For the text-containing cell, return its midpoint in (X, Y) coordinate format. 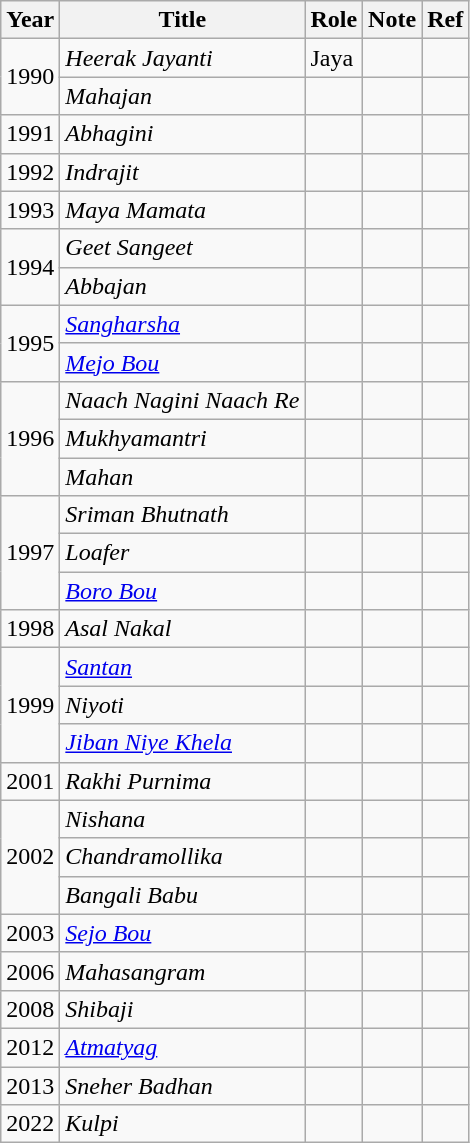
Kulpi (182, 1124)
1996 (30, 438)
Abbajan (182, 286)
1992 (30, 172)
1997 (30, 553)
Mukhyamantri (182, 438)
1999 (30, 705)
Sangharsha (182, 324)
2008 (30, 1009)
Rakhi Purnima (182, 781)
Nishana (182, 819)
Jiban Niye Khela (182, 743)
2003 (30, 933)
Note (392, 20)
2022 (30, 1124)
Sneher Badhan (182, 1085)
Mahajan (182, 96)
Bangali Babu (182, 895)
Indrajit (182, 172)
Naach Nagini Naach Re (182, 400)
Mejo Bou (182, 362)
Geet Sangeet (182, 248)
1993 (30, 210)
Mahasangram (182, 971)
Sriman Bhutnath (182, 515)
2013 (30, 1085)
1998 (30, 629)
2002 (30, 857)
1991 (30, 134)
Abhagini (182, 134)
Asal Nakal (182, 629)
2012 (30, 1047)
2001 (30, 781)
Year (30, 20)
Sejo Bou (182, 933)
Mahan (182, 477)
Chandramollika (182, 857)
Shibaji (182, 1009)
Role (334, 20)
Jaya (334, 58)
1994 (30, 267)
Boro Bou (182, 591)
Loafer (182, 553)
2006 (30, 971)
Santan (182, 667)
Niyoti (182, 705)
Atmatyag (182, 1047)
Maya Mamata (182, 210)
Ref (446, 20)
1995 (30, 343)
Title (182, 20)
Heerak Jayanti (182, 58)
1990 (30, 77)
